Find where the given text appears and provide that cell's center as [X, Y] coordinate. 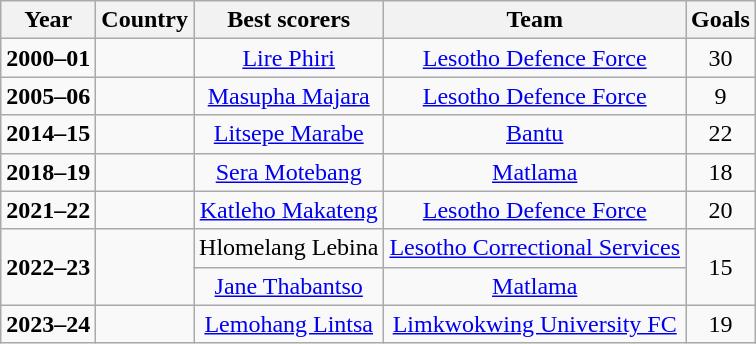
Goals [721, 20]
22 [721, 134]
Jane Thabantso [289, 286]
Katleho Makateng [289, 210]
30 [721, 58]
2023–24 [48, 324]
Hlomelang Lebina [289, 248]
Masupha Majara [289, 96]
2018–19 [48, 172]
Best scorers [289, 20]
2014–15 [48, 134]
15 [721, 267]
Bantu [535, 134]
2000–01 [48, 58]
Team [535, 20]
Limkwokwing University FC [535, 324]
Year [48, 20]
18 [721, 172]
20 [721, 210]
Sera Motebang [289, 172]
2021–22 [48, 210]
2022–23 [48, 267]
Litsepe Marabe [289, 134]
Lemohang Lintsa [289, 324]
19 [721, 324]
9 [721, 96]
2005–06 [48, 96]
Country [145, 20]
Lesotho Correctional Services [535, 248]
Lire Phiri [289, 58]
